Extract the (X, Y) coordinate from the center of the cell holding the provided text.  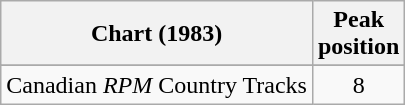
Peakposition (358, 34)
8 (358, 85)
Chart (1983) (157, 34)
Canadian RPM Country Tracks (157, 85)
